Search for the cell housing the specified text and yield its (X, Y) center coordinate. 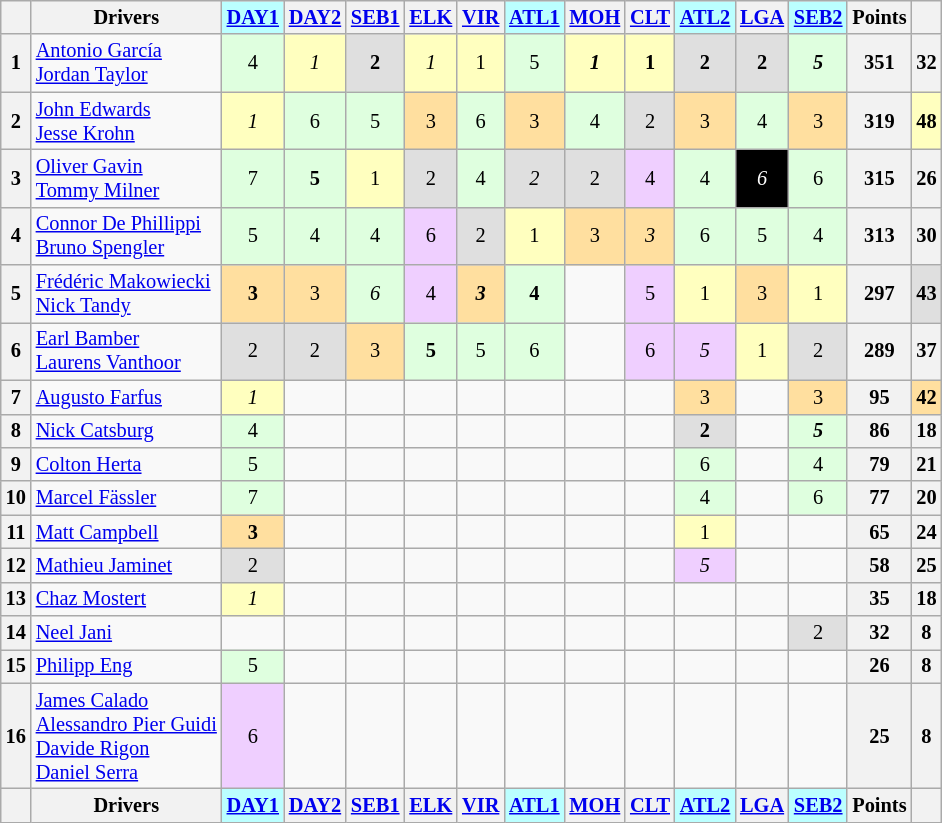
12 (16, 565)
313 (879, 236)
43 (926, 294)
37 (926, 351)
Oliver Gavin Tommy Milner (126, 178)
James Calado Alessandro Pier Guidi Davide Rigon Daniel Serra (126, 736)
13 (16, 599)
Nick Catsburg (126, 431)
9 (16, 464)
16 (16, 736)
15 (16, 666)
John Edwards Jesse Krohn (126, 121)
11 (16, 532)
10 (16, 498)
Philipp Eng (126, 666)
Chaz Mostert (126, 599)
Neel Jani (126, 633)
Marcel Fässler (126, 498)
30 (926, 236)
Augusto Farfus (126, 397)
24 (926, 532)
Frédéric Makowiecki Nick Tandy (126, 294)
289 (879, 351)
Connor De Phillippi Bruno Spengler (126, 236)
58 (879, 565)
297 (879, 294)
95 (879, 397)
315 (879, 178)
Colton Herta (126, 464)
79 (879, 464)
48 (926, 121)
14 (16, 633)
20 (926, 498)
42 (926, 397)
319 (879, 121)
Antonio García Jordan Taylor (126, 63)
77 (879, 498)
Mathieu Jaminet (126, 565)
86 (879, 431)
65 (879, 532)
Earl Bamber Laurens Vanthoor (126, 351)
351 (879, 63)
35 (879, 599)
Matt Campbell (126, 532)
21 (926, 464)
